Provide the [X, Y] coordinate of the cell's center where the given text is located.  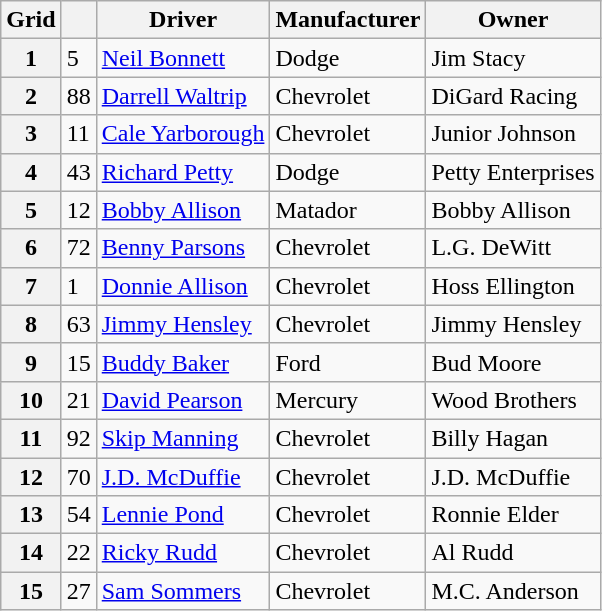
Bud Moore [513, 362]
David Pearson [183, 400]
Billy Hagan [513, 438]
72 [78, 248]
Donnie Allison [183, 286]
10 [31, 400]
Richard Petty [183, 172]
63 [78, 324]
43 [78, 172]
Petty Enterprises [513, 172]
13 [31, 515]
2 [31, 96]
Driver [183, 20]
22 [78, 553]
88 [78, 96]
Owner [513, 20]
DiGard Racing [513, 96]
Grid [31, 20]
Skip Manning [183, 438]
Hoss Ellington [513, 286]
4 [31, 172]
54 [78, 515]
Darrell Waltrip [183, 96]
14 [31, 553]
21 [78, 400]
Cale Yarborough [183, 134]
8 [31, 324]
Mercury [348, 400]
Ford [348, 362]
Sam Sommers [183, 591]
M.C. Anderson [513, 591]
Ronnie Elder [513, 515]
Benny Parsons [183, 248]
Manufacturer [348, 20]
3 [31, 134]
7 [31, 286]
Lennie Pond [183, 515]
Jim Stacy [513, 58]
Ricky Rudd [183, 553]
Wood Brothers [513, 400]
Neil Bonnett [183, 58]
Buddy Baker [183, 362]
92 [78, 438]
70 [78, 477]
9 [31, 362]
27 [78, 591]
6 [31, 248]
Al Rudd [513, 553]
Matador [348, 210]
L.G. DeWitt [513, 248]
Junior Johnson [513, 134]
